Identify which cell holds the provided text, then report its (x, y) central coordinate. 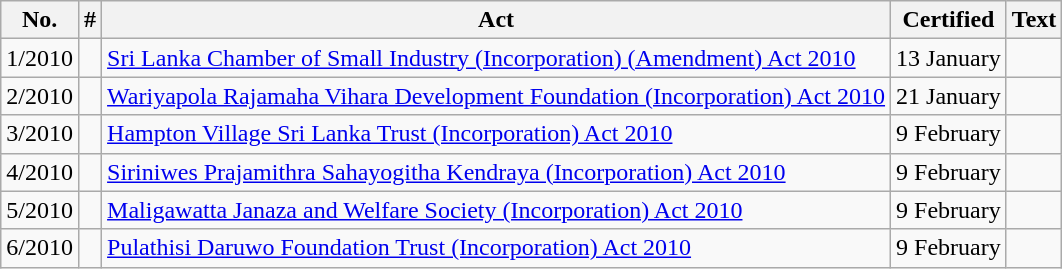
Certified (949, 20)
Wariyapola Rajamaha Vihara Development Foundation (Incorporation) Act 2010 (496, 96)
Siriniwes Prajamithra Sahayogitha Kendraya (Incorporation) Act 2010 (496, 172)
3/2010 (40, 134)
Text (1034, 20)
Hampton Village Sri Lanka Trust (Incorporation) Act 2010 (496, 134)
Act (496, 20)
# (90, 20)
Sri Lanka Chamber of Small Industry (Incorporation) (Amendment) Act 2010 (496, 58)
5/2010 (40, 210)
6/2010 (40, 248)
13 January (949, 58)
21 January (949, 96)
Maligawatta Janaza and Welfare Society (Incorporation) Act 2010 (496, 210)
1/2010 (40, 58)
4/2010 (40, 172)
2/2010 (40, 96)
No. (40, 20)
Pulathisi Daruwo Foundation Trust (Incorporation) Act 2010 (496, 248)
